Detect which cell encompasses the target text, then output its [x, y] center coordinate. 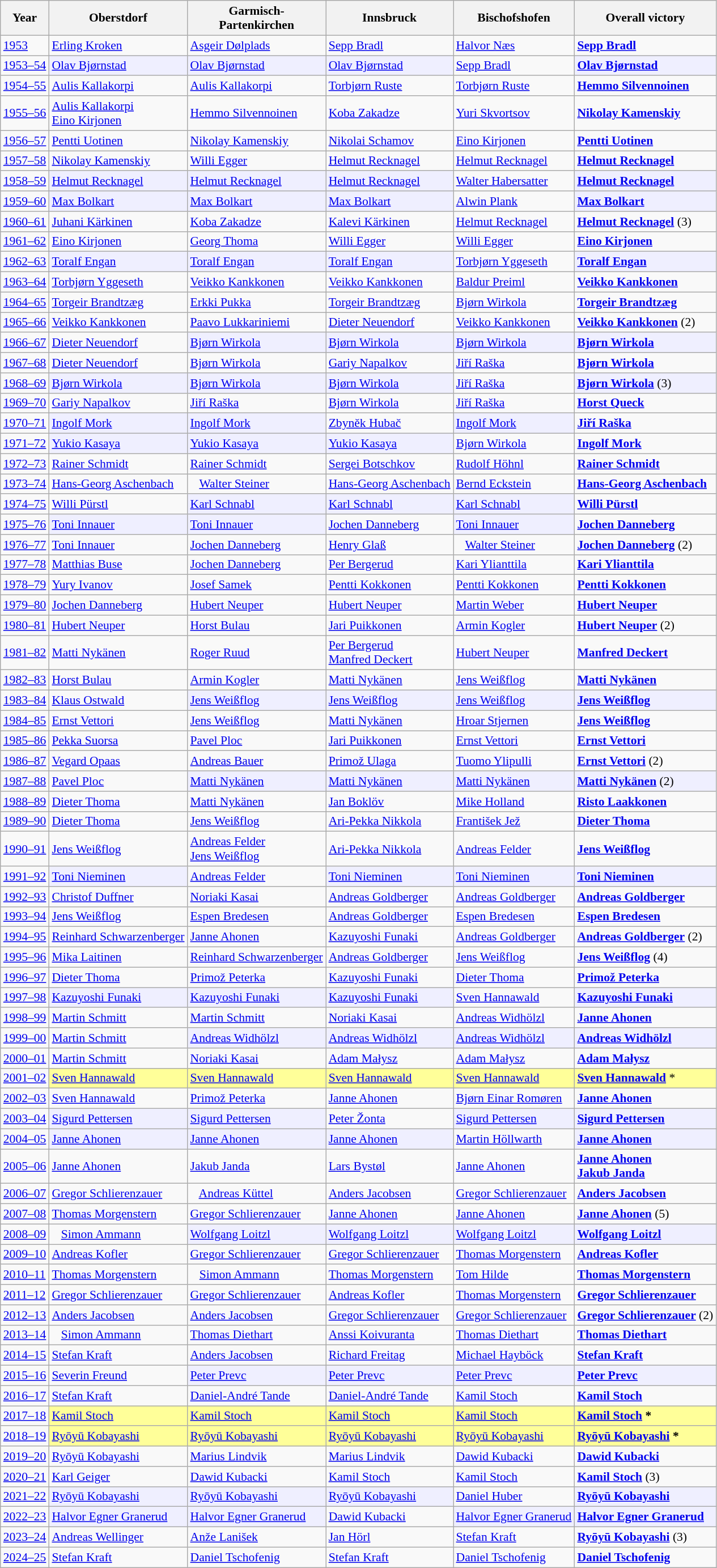
Andreas Küttel [257, 1194]
1993–94 [25, 917]
Jakub Janda [257, 1167]
1997–98 [25, 998]
1968–69 [25, 383]
2000–01 [25, 1058]
1978–79 [25, 585]
1985–86 [25, 741]
2020–21 [25, 1477]
Peter Žonta [390, 1119]
1953–54 [25, 66]
Andreas Bauer [257, 761]
Veikko Kankkonen (2) [645, 323]
Yuri Skvortsov [514, 113]
2019–20 [25, 1456]
1980–81 [25, 625]
Anže Lanišek [257, 1537]
Per Bergerud [390, 565]
Lars Bystøl [390, 1167]
Matthias Buse [118, 565]
1965–66 [25, 323]
Hroar Stjernen [514, 721]
1967–68 [25, 363]
Martin Höllwarth [514, 1139]
Richard Freitag [390, 1355]
2008–09 [25, 1234]
Severin Freund [118, 1376]
Matti Nykänen (2) [645, 781]
1982–83 [25, 680]
1954–55 [25, 86]
Ryōyū Kobayashi (3) [645, 1537]
Georg Thoma [257, 241]
Zbyněk Hubač [390, 423]
1979–80 [25, 605]
Ryōyū Kobayashi * [645, 1436]
Primož Ulaga [390, 761]
Mika Laitinen [118, 957]
Nikolai Schamov [390, 141]
1983–84 [25, 701]
2018–19 [25, 1436]
Tuomo Ylipulli [514, 761]
Yury Ivanov [118, 585]
Risto Laakkonen [645, 802]
Martin Weber [514, 605]
Jochen Danneberg (2) [645, 545]
Bjørn Wirkola (3) [645, 383]
1961–62 [25, 241]
1977–78 [25, 565]
Overall victory [645, 18]
1992–93 [25, 897]
1958–59 [25, 181]
Horst Queck [645, 403]
Michael Hayböck [514, 1355]
2004–05 [25, 1139]
Christof Duffner [118, 897]
1953 [25, 45]
2024–25 [25, 1557]
Andreas Wellinger [118, 1537]
1975–76 [25, 524]
2016–17 [25, 1396]
Manfred Deckert [645, 653]
Bjørn Einar Romøren [514, 1099]
1986–87 [25, 761]
1970–71 [25, 423]
1966–67 [25, 343]
2002–03 [25, 1099]
Bernd Eckstein [514, 484]
Jens Weißflog (4) [645, 957]
1984–85 [25, 721]
Hubert Neuper (2) [645, 625]
Jan Hörl [390, 1537]
Gregor Schlierenzauer (2) [645, 1315]
2011–12 [25, 1295]
Helmut Recknagel (3) [645, 222]
2015–16 [25, 1376]
1957–58 [25, 161]
1998–99 [25, 1018]
1962–63 [25, 262]
Janne Ahonen (5) [645, 1214]
Andreas Goldberger (2) [645, 937]
2001–02 [25, 1078]
Pekka Suorsa [118, 741]
Sven Hannawald * [645, 1078]
Klaus Ostwald [118, 701]
Roger Ruud [257, 653]
2021–22 [25, 1497]
Erkki Pukka [257, 302]
2009–10 [25, 1255]
František Jež [514, 821]
Bischofshofen [514, 18]
Tom Hilde [514, 1275]
2017–18 [25, 1416]
Aulis Kallakorpi Eino Kirjonen [118, 113]
1988–89 [25, 802]
Daniel Huber [514, 1497]
Walter Habersatter [514, 181]
1959–60 [25, 201]
1972–73 [25, 464]
Erling Kroken [118, 45]
Andreas Felder Jens Weißflog [257, 849]
1964–65 [25, 302]
1976–77 [25, 545]
Per Bergerud Manfred Deckert [390, 653]
Vegard Opaas [118, 761]
1971–72 [25, 444]
2022–23 [25, 1517]
2023–24 [25, 1537]
Henry Glaß [390, 545]
1963–64 [25, 282]
1995–96 [25, 957]
Anssi Koivuranta [390, 1335]
Alwin Plank [514, 201]
Josef Samek [257, 585]
Asgeir Dølplads [257, 45]
2003–04 [25, 1119]
Janne Ahonen Jakub Janda [645, 1167]
Kalevi Kärkinen [390, 222]
2013–14 [25, 1335]
2012–13 [25, 1315]
Rudolf Höhnl [514, 464]
1981–82 [25, 653]
Juhani Kärkinen [118, 222]
Mike Holland [514, 802]
1989–90 [25, 821]
2010–11 [25, 1275]
Baldur Preiml [514, 282]
1969–70 [25, 403]
Halvor Næs [514, 45]
2007–08 [25, 1214]
1956–57 [25, 141]
1994–95 [25, 937]
1974–75 [25, 505]
2014–15 [25, 1355]
Kamil Stoch (3) [645, 1477]
Jan Boklöv [390, 802]
Sergei Botschkov [390, 464]
Oberstdorf [118, 18]
Innsbruck [390, 18]
Kamil Stoch * [645, 1416]
1999–00 [25, 1038]
1987–88 [25, 781]
1996–97 [25, 977]
2006–07 [25, 1194]
1955–56 [25, 113]
1973–74 [25, 484]
Karl Geiger [118, 1477]
Ernst Vettori (2) [645, 761]
1990–91 [25, 849]
Paavo Lukkariniemi [257, 323]
2005–06 [25, 1167]
Garmisch-Partenkirchen [257, 18]
1960–61 [25, 222]
Year [25, 18]
1991–92 [25, 876]
